Output the (x, y) coordinate of the center of the cell containing the given text.  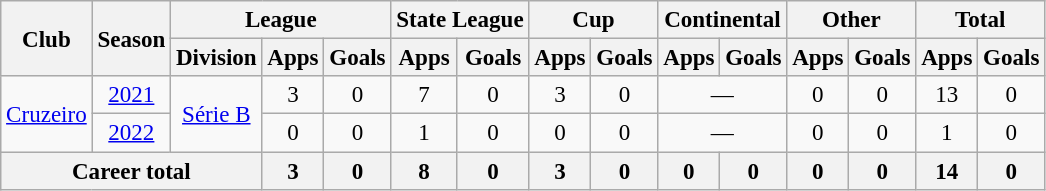
Continental (722, 20)
Season (132, 38)
8 (424, 171)
Total (980, 20)
13 (947, 95)
Club (46, 38)
Other (852, 20)
14 (947, 171)
2022 (132, 133)
Career total (132, 171)
Série B (216, 114)
7 (424, 95)
2021 (132, 95)
Cup (594, 20)
Cruzeiro (46, 114)
State League (460, 20)
League (281, 20)
Division (216, 58)
